Return the [X, Y] coordinate for the center point of the cell that contains the specified text.  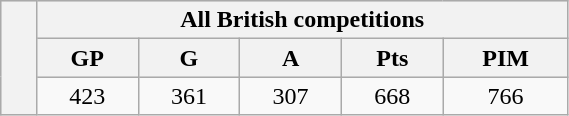
423 [87, 96]
307 [291, 96]
Pts [392, 58]
668 [392, 96]
766 [506, 96]
GP [87, 58]
A [291, 58]
PIM [506, 58]
361 [189, 96]
All British competitions [302, 20]
G [189, 58]
